Pinpoint the cell where the given text exists, returning its [x, y] midpoint coordinate. 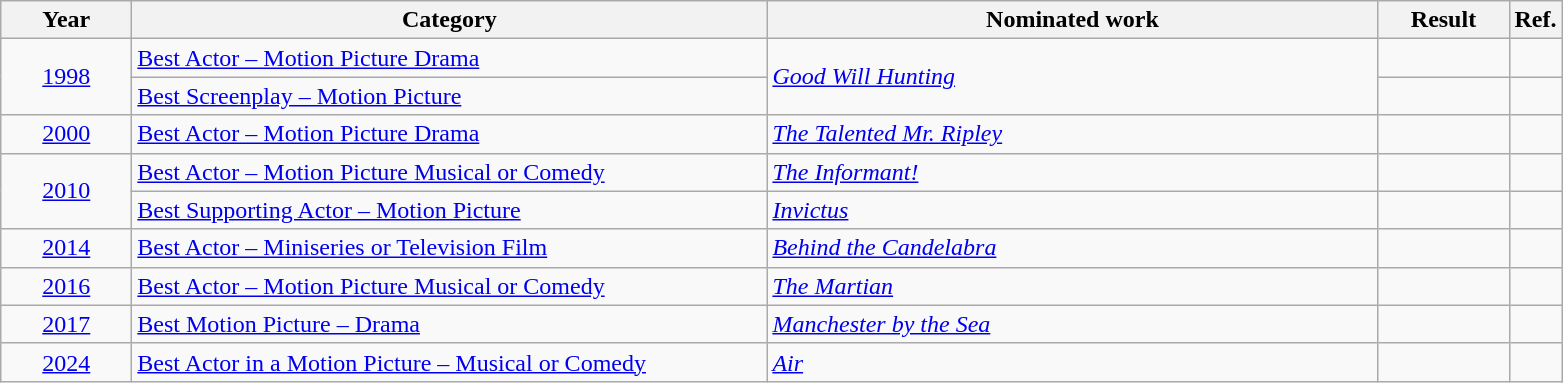
Best Screenplay – Motion Picture [450, 96]
Good Will Hunting [1072, 77]
Best Motion Picture – Drama [450, 324]
Air [1072, 362]
The Talented Mr. Ripley [1072, 134]
Best Supporting Actor – Motion Picture [450, 210]
2014 [66, 248]
1998 [66, 77]
Category [450, 20]
Manchester by the Sea [1072, 324]
2010 [66, 191]
2016 [66, 286]
Result [1444, 20]
Nominated work [1072, 20]
2024 [66, 362]
Best Actor – Miniseries or Television Film [450, 248]
Invictus [1072, 210]
2017 [66, 324]
Behind the Candelabra [1072, 248]
Ref. [1536, 20]
The Martian [1072, 286]
The Informant! [1072, 172]
Year [66, 20]
Best Actor in a Motion Picture – Musical or Comedy [450, 362]
2000 [66, 134]
